Detect which cell encompasses the target text, then output its (x, y) center coordinate. 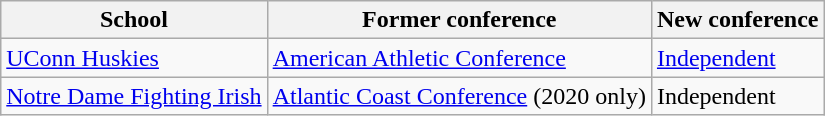
Notre Dame Fighting Irish (134, 96)
School (134, 20)
UConn Huskies (134, 58)
New conference (738, 20)
Atlantic Coast Conference (2020 only) (459, 96)
Former conference (459, 20)
American Athletic Conference (459, 58)
